Determine the [x, y] coordinate at the center of the cell enclosing the given text.  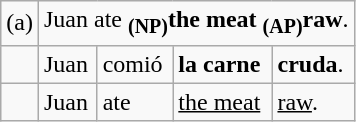
raw. [313, 102]
ate [135, 102]
Juan ate (NP)the meat (AP)raw. [196, 23]
comió [135, 64]
the meat [222, 102]
la carne [222, 64]
cruda. [313, 64]
(a) [20, 23]
